Search for the cell housing the specified text and yield its (x, y) center coordinate. 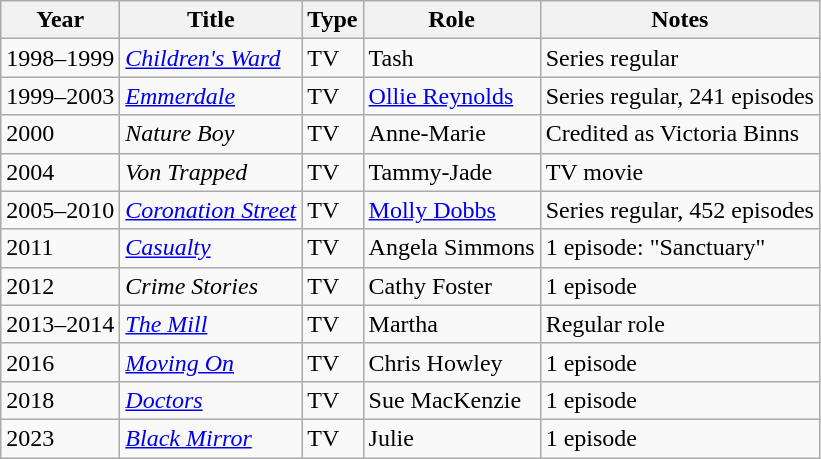
Angela Simmons (452, 248)
Doctors (211, 400)
1999–2003 (60, 96)
Role (452, 20)
Children's Ward (211, 58)
2016 (60, 362)
Series regular, 452 episodes (680, 210)
2005–2010 (60, 210)
2004 (60, 172)
Nature Boy (211, 134)
Coronation Street (211, 210)
Title (211, 20)
2018 (60, 400)
1998–1999 (60, 58)
Ollie Reynolds (452, 96)
2012 (60, 286)
TV movie (680, 172)
Year (60, 20)
Black Mirror (211, 438)
Moving On (211, 362)
2013–2014 (60, 324)
Emmerdale (211, 96)
1 episode: "Sanctuary" (680, 248)
Julie (452, 438)
Cathy Foster (452, 286)
Series regular, 241 episodes (680, 96)
Tammy-Jade (452, 172)
Chris Howley (452, 362)
2023 (60, 438)
Molly Dobbs (452, 210)
Regular role (680, 324)
Casualty (211, 248)
The Mill (211, 324)
Tash (452, 58)
Anne-Marie (452, 134)
Von Trapped (211, 172)
Martha (452, 324)
Notes (680, 20)
Type (332, 20)
2000 (60, 134)
Sue MacKenzie (452, 400)
Series regular (680, 58)
2011 (60, 248)
Crime Stories (211, 286)
Credited as Victoria Binns (680, 134)
